For the text-containing cell, return its midpoint in [X, Y] coordinate format. 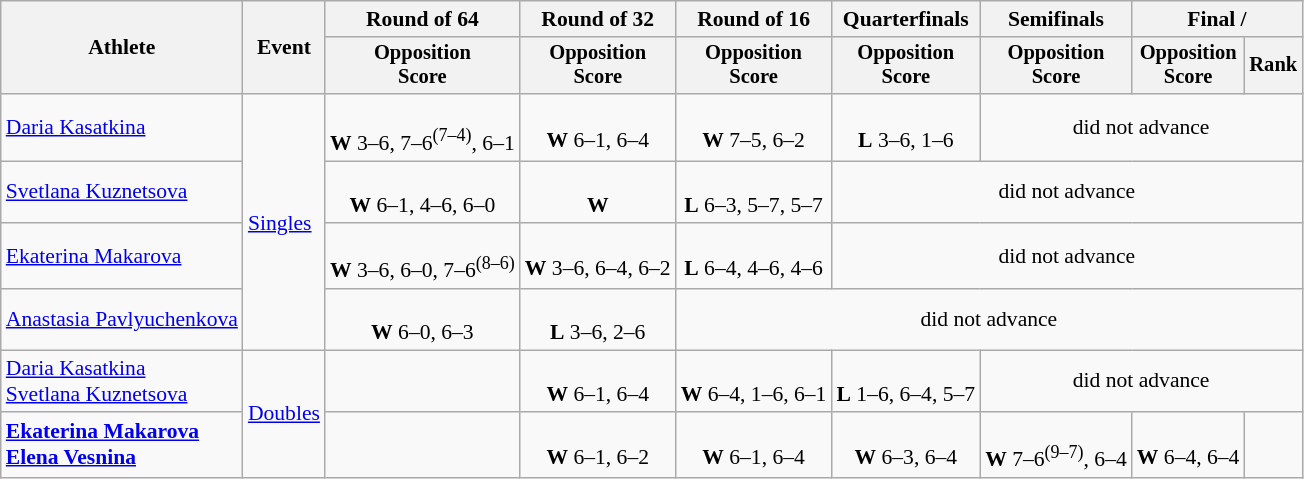
W 6–4, 6–4 [1188, 444]
Singles [284, 222]
L 3–6, 1–6 [906, 128]
Final / [1217, 19]
Daria Kasatkina [122, 128]
W 3–6, 6–4, 6–2 [598, 256]
L 1–6, 6–4, 5–7 [906, 380]
Athlete [122, 48]
W 3–6, 7–6(7–4), 6–1 [422, 128]
L 6–4, 4–6, 4–6 [754, 256]
Ekaterina Makarova [122, 256]
Quarterfinals [906, 19]
Event [284, 48]
W 6–3, 6–4 [906, 444]
Round of 16 [754, 19]
W 6–1, 6–2 [598, 444]
W 6–0, 6–3 [422, 320]
W 6–4, 1–6, 6–1 [754, 380]
Ekaterina MakarovaElena Vesnina [122, 444]
W 7–5, 6–2 [754, 128]
Round of 32 [598, 19]
W 3–6, 6–0, 7–6(8–6) [422, 256]
Semifinals [1056, 19]
Daria KasatkinaSvetlana Kuznetsova [122, 380]
W 7–6(9–7), 6–4 [1056, 444]
Doubles [284, 414]
Anastasia Pavlyuchenkova [122, 320]
W [598, 192]
Svetlana Kuznetsova [122, 192]
Rank [1273, 66]
W 6–1, 4–6, 6–0 [422, 192]
L 6–3, 5–7, 5–7 [754, 192]
Round of 64 [422, 19]
L 3–6, 2–6 [598, 320]
